Locate the cell with the specified text and output its (x, y) center coordinate. 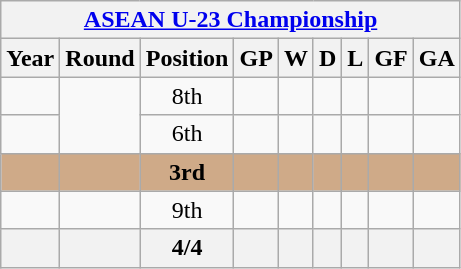
Round (100, 58)
GF (391, 58)
9th (187, 210)
GA (436, 58)
Year (30, 58)
GP (256, 58)
Position (187, 58)
4/4 (187, 248)
L (356, 58)
ASEAN U-23 Championship (231, 20)
6th (187, 134)
8th (187, 96)
3rd (187, 172)
W (296, 58)
D (327, 58)
